Scan for the cell matching the given text and deliver its (x, y) coordinate at center. 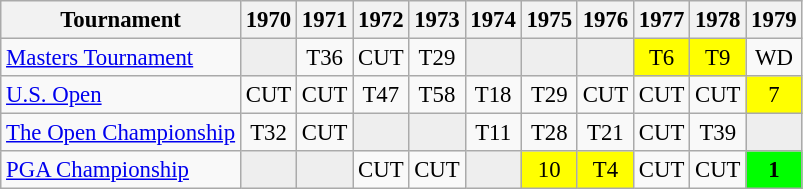
T28 (549, 133)
1978 (718, 20)
10 (549, 170)
1973 (437, 20)
7 (774, 95)
1979 (774, 20)
WD (774, 58)
T11 (493, 133)
1976 (605, 20)
T47 (381, 95)
T32 (268, 133)
The Open Championship (121, 133)
1975 (549, 20)
T4 (605, 170)
T18 (493, 95)
U.S. Open (121, 95)
1 (774, 170)
Tournament (121, 20)
T39 (718, 133)
1970 (268, 20)
T36 (325, 58)
T6 (661, 58)
PGA Championship (121, 170)
1974 (493, 20)
T21 (605, 133)
T9 (718, 58)
1972 (381, 20)
Masters Tournament (121, 58)
1971 (325, 20)
T58 (437, 95)
1977 (661, 20)
